Identify which cell holds the provided text, then report its [X, Y] central coordinate. 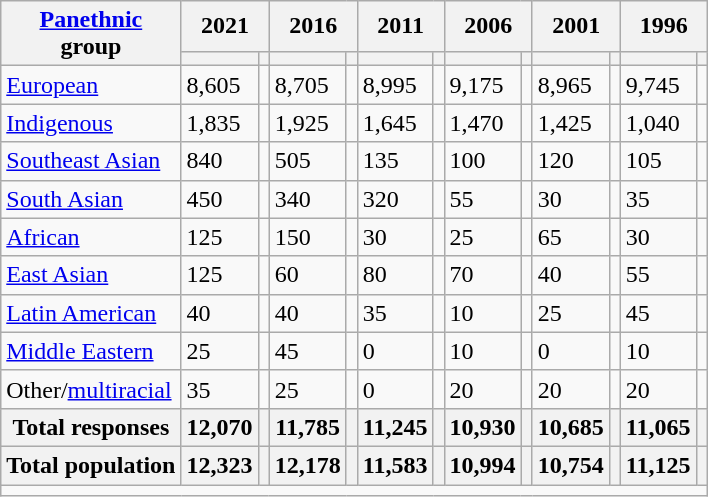
1,040 [658, 123]
Other/multiracial [91, 389]
East Asian [91, 275]
2006 [488, 26]
12,323 [220, 465]
European [91, 85]
10,930 [482, 427]
8,705 [308, 85]
Total responses [91, 427]
2011 [400, 26]
Latin American [91, 313]
8,995 [395, 85]
840 [220, 161]
Middle Eastern [91, 351]
8,605 [220, 85]
150 [308, 237]
8,965 [570, 85]
80 [395, 275]
10,994 [482, 465]
2016 [313, 26]
Total population [91, 465]
450 [220, 199]
10,685 [570, 427]
2021 [225, 26]
65 [570, 237]
1,425 [570, 123]
12,178 [308, 465]
11,785 [308, 427]
Indigenous [91, 123]
9,175 [482, 85]
100 [482, 161]
2001 [576, 26]
12,070 [220, 427]
11,125 [658, 465]
60 [308, 275]
11,583 [395, 465]
11,065 [658, 427]
11,245 [395, 427]
Southeast Asian [91, 161]
135 [395, 161]
320 [395, 199]
9,745 [658, 85]
1,470 [482, 123]
105 [658, 161]
505 [308, 161]
1,835 [220, 123]
10,754 [570, 465]
African [91, 237]
70 [482, 275]
1,645 [395, 123]
1,925 [308, 123]
120 [570, 161]
Panethnicgroup [91, 34]
1996 [664, 26]
340 [308, 199]
South Asian [91, 199]
